Capture the cell that displays the provided text and extract its [X, Y] central coordinate. 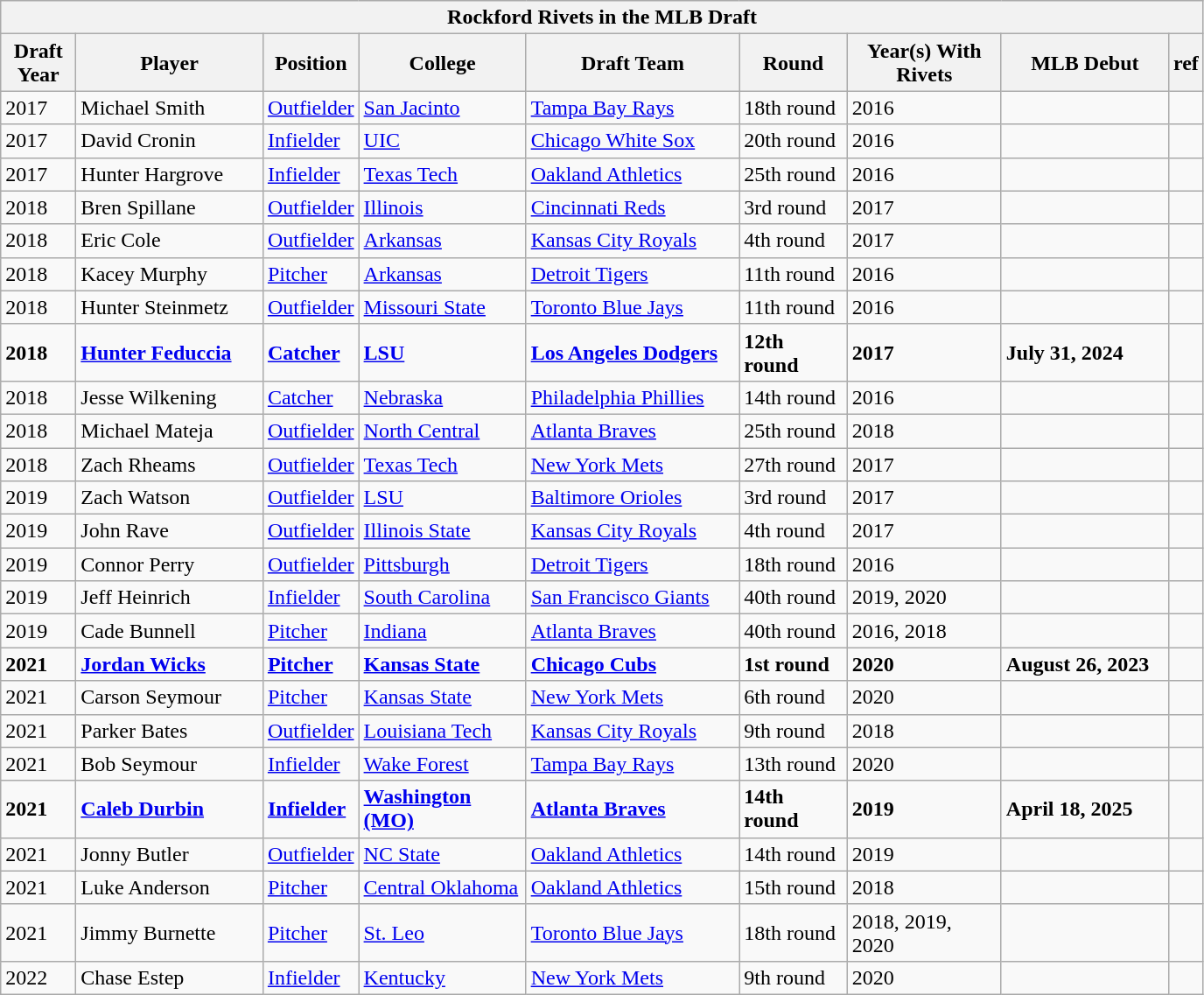
July 31, 2024 [1085, 352]
Jonny Butler [170, 854]
Chase Estep [170, 977]
2016, 2018 [924, 631]
Chicago White Sox [633, 141]
Draft Team [633, 63]
12th round [794, 352]
San Jacinto [443, 108]
Kentucky [443, 977]
20th round [794, 141]
Philadelphia Phillies [633, 397]
Zach Rheams [170, 465]
13th round [794, 764]
Draft Year [38, 63]
Michael Smith [170, 108]
Baltimore Orioles [633, 498]
Zach Watson [170, 498]
Year(s) With Rivets [924, 63]
Connor Perry [170, 564]
Nebraska [443, 397]
April 18, 2025 [1085, 809]
Los Angeles Dodgers [633, 352]
Kacey Murphy [170, 274]
1st round [794, 664]
Bren Spillane [170, 207]
Hunter Hargrove [170, 174]
Player [170, 63]
Caleb Durbin [170, 809]
Michael Mateja [170, 431]
Hunter Feduccia [170, 352]
Pittsburgh [443, 564]
North Central [443, 431]
Illinois State [443, 531]
Cade Bunnell [170, 631]
Eric Cole [170, 241]
Illinois [443, 207]
MLB Debut [1085, 63]
2018, 2019, 2020 [924, 933]
Parker Bates [170, 731]
Central Oklahoma [443, 887]
College [443, 63]
Missouri State [443, 307]
Louisiana Tech [443, 731]
Cincinnati Reds [633, 207]
Wake Forest [443, 764]
ref [1186, 63]
Position [311, 63]
August 26, 2023 [1085, 664]
David Cronin [170, 141]
St. Leo [443, 933]
Chicago Cubs [633, 664]
2022 [38, 977]
Hunter Steinmetz [170, 307]
Jordan Wicks [170, 664]
Jeff Heinrich [170, 598]
South Carolina [443, 598]
Washington (MO) [443, 809]
15th round [794, 887]
NC State [443, 854]
Luke Anderson [170, 887]
2019, 2020 [924, 598]
6th round [794, 697]
Jesse Wilkening [170, 397]
UIC [443, 141]
Carson Seymour [170, 697]
Round [794, 63]
Rockford Rivets in the MLB Draft [602, 18]
Indiana [443, 631]
John Rave [170, 531]
Bob Seymour [170, 764]
27th round [794, 465]
Jimmy Burnette [170, 933]
San Francisco Giants [633, 598]
